Determine the (X, Y) coordinate at the center of the cell enclosing the given text.  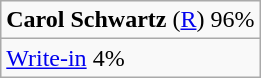
Carol Schwartz (R) 96% (130, 20)
Write-in 4% (130, 58)
